Locate the cell with the specified text and output its [X, Y] center coordinate. 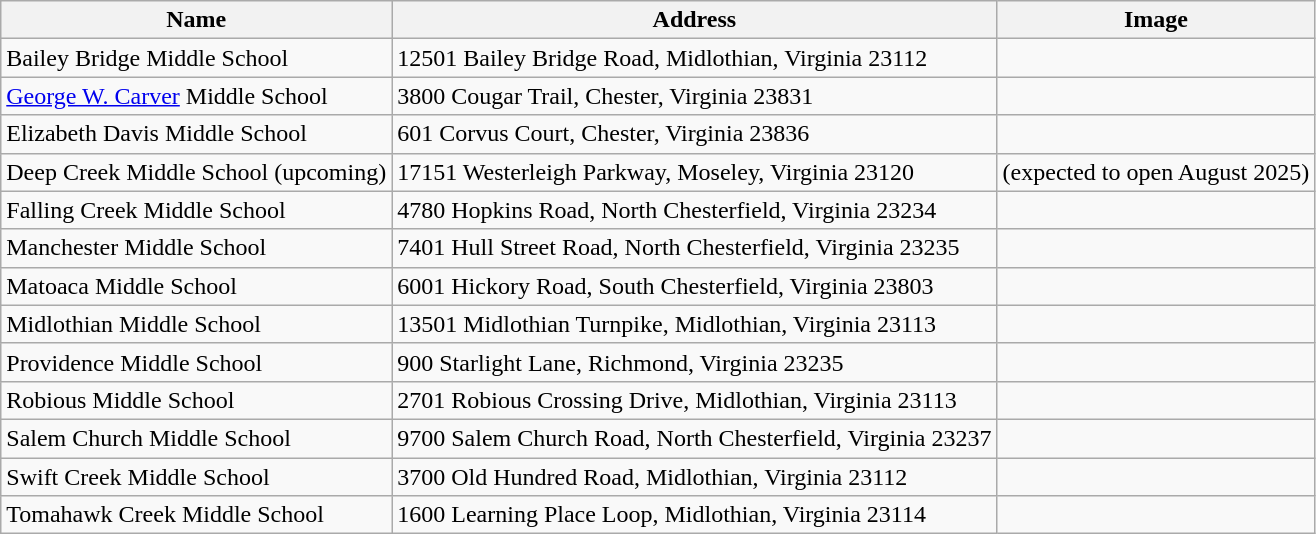
4780 Hopkins Road, North Chesterfield, Virginia 23234 [694, 210]
Swift Creek Middle School [196, 477]
17151 Westerleigh Parkway, Moseley, Virginia 23120 [694, 172]
3800 Cougar Trail, Chester, Virginia 23831 [694, 96]
3700 Old Hundred Road, Midlothian, Virginia 23112 [694, 477]
Falling Creek Middle School [196, 210]
Image [1156, 20]
George W. Carver Middle School [196, 96]
601 Corvus Court, Chester, Virginia 23836 [694, 134]
Matoaca Middle School [196, 286]
7401 Hull Street Road, North Chesterfield, Virginia 23235 [694, 248]
Address [694, 20]
1600 Learning Place Loop, Midlothian, Virginia 23114 [694, 515]
Elizabeth Davis Middle School [196, 134]
Tomahawk Creek Middle School [196, 515]
Bailey Bridge Middle School [196, 58]
Providence Middle School [196, 362]
Salem Church Middle School [196, 438]
12501 Bailey Bridge Road, Midlothian, Virginia 23112 [694, 58]
6001 Hickory Road, South Chesterfield, Virginia 23803 [694, 286]
Robious Middle School [196, 400]
Name [196, 20]
2701 Robious Crossing Drive, Midlothian, Virginia 23113 [694, 400]
Deep Creek Middle School (upcoming) [196, 172]
9700 Salem Church Road, North Chesterfield, Virginia 23237 [694, 438]
Midlothian Middle School [196, 324]
13501 Midlothian Turnpike, Midlothian, Virginia 23113 [694, 324]
(expected to open August 2025) [1156, 172]
900 Starlight Lane, Richmond, Virginia 23235 [694, 362]
Manchester Middle School [196, 248]
